Output the (X, Y) coordinate of the center of the cell containing the given text.  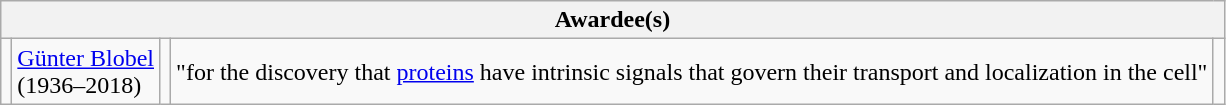
"for the discovery that proteins have intrinsic signals that govern their transport and localization in the cell" (692, 72)
Awardee(s) (612, 20)
Günter Blobel(1936–2018) (86, 72)
